Provide the (x, y) coordinate of the cell's center where the given text is located.  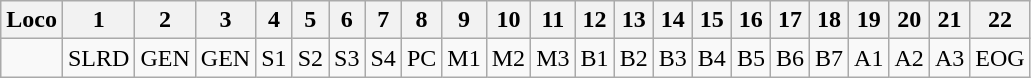
M2 (508, 58)
M1 (464, 58)
EOG (1000, 58)
S2 (310, 58)
7 (383, 20)
PC (421, 58)
B1 (594, 58)
A3 (949, 58)
S4 (383, 58)
6 (347, 20)
SLRD (98, 58)
13 (634, 20)
A2 (909, 58)
16 (750, 20)
M3 (553, 58)
5 (310, 20)
17 (790, 20)
B5 (750, 58)
S1 (274, 58)
2 (165, 20)
18 (828, 20)
Loco (32, 20)
14 (672, 20)
S3 (347, 58)
B6 (790, 58)
22 (1000, 20)
B3 (672, 58)
12 (594, 20)
15 (712, 20)
1 (98, 20)
4 (274, 20)
19 (869, 20)
9 (464, 20)
21 (949, 20)
3 (225, 20)
B4 (712, 58)
B7 (828, 58)
A1 (869, 58)
20 (909, 20)
8 (421, 20)
B2 (634, 58)
11 (553, 20)
10 (508, 20)
